Provide the [X, Y] coordinate of the cell's center where the given text is located.  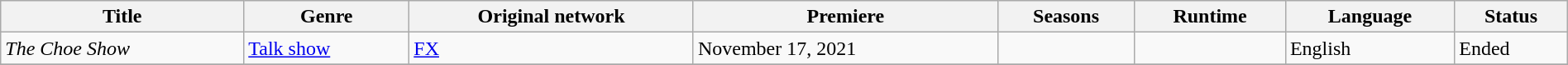
Premiere [845, 17]
Runtime [1211, 17]
Original network [552, 17]
November 17, 2021 [845, 48]
Genre [327, 17]
Ended [1512, 48]
Seasons [1066, 17]
Status [1512, 17]
Title [122, 17]
English [1370, 48]
Language [1370, 17]
Talk show [327, 48]
FX [552, 48]
The Choe Show [122, 48]
